Return the (x, y) coordinate for the center point of the cell that contains the specified text.  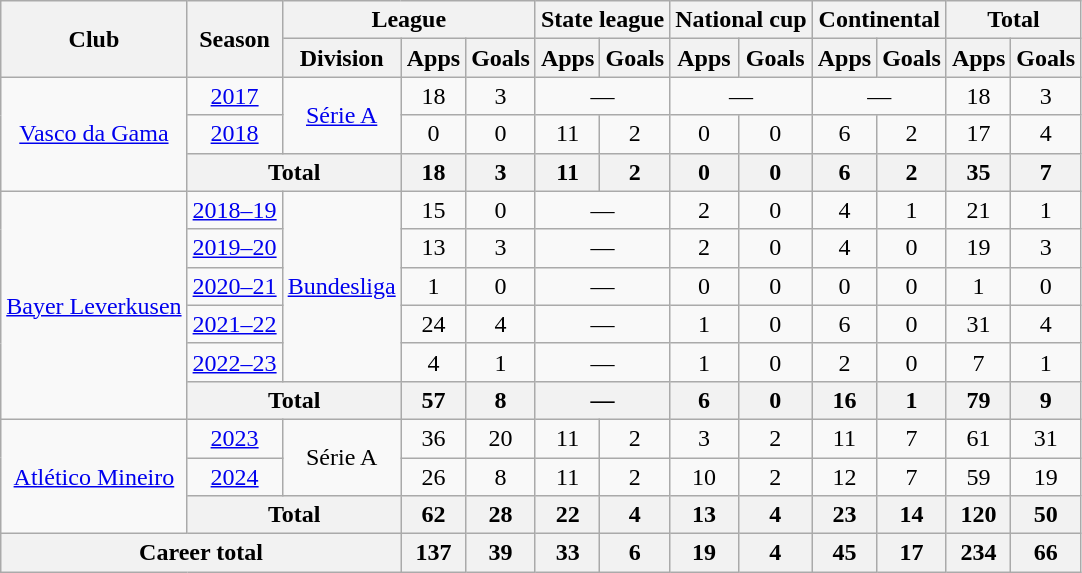
Atlético Mineiro (94, 476)
National cup (741, 20)
2019–20 (234, 248)
20 (501, 438)
66 (1046, 553)
24 (433, 324)
28 (501, 515)
12 (844, 477)
14 (912, 515)
Bundesliga (342, 286)
50 (1046, 515)
120 (978, 515)
Bayer Leverkusen (94, 305)
Club (94, 39)
36 (433, 438)
23 (844, 515)
33 (567, 553)
2018 (234, 134)
61 (978, 438)
234 (978, 553)
State league (602, 20)
79 (978, 400)
2023 (234, 438)
137 (433, 553)
21 (978, 210)
2021–22 (234, 324)
2022–23 (234, 362)
57 (433, 400)
22 (567, 515)
Continental (879, 20)
16 (844, 400)
Season (234, 39)
2017 (234, 96)
Division (342, 58)
Vasco da Gama (94, 134)
35 (978, 172)
10 (704, 477)
45 (844, 553)
62 (433, 515)
2018–19 (234, 210)
9 (1046, 400)
39 (501, 553)
2020–21 (234, 286)
League (408, 20)
26 (433, 477)
59 (978, 477)
Career total (201, 553)
15 (433, 210)
2024 (234, 477)
